Determine the [x, y] coordinate at the center of the cell enclosing the given text.  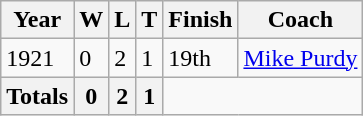
Year [38, 20]
19th [200, 58]
W [92, 20]
Mike Purdy [300, 58]
L [122, 20]
Totals [38, 96]
1921 [38, 58]
T [150, 20]
Finish [200, 20]
Coach [300, 20]
